Extract the (X, Y) coordinate from the center of the cell holding the provided text.  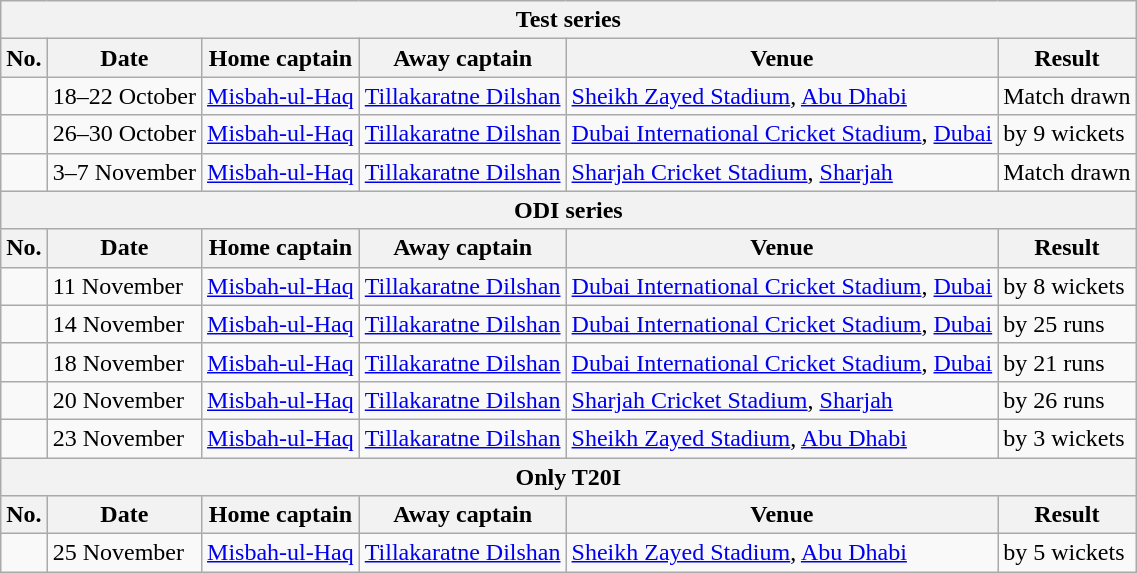
20 November (124, 400)
11 November (124, 286)
ODI series (568, 210)
23 November (124, 438)
by 8 wickets (1067, 286)
14 November (124, 324)
by 26 runs (1067, 400)
18 November (124, 362)
Test series (568, 20)
by 3 wickets (1067, 438)
by 5 wickets (1067, 553)
Only T20I (568, 477)
by 25 runs (1067, 324)
26–30 October (124, 134)
3–7 November (124, 172)
25 November (124, 553)
by 9 wickets (1067, 134)
by 21 runs (1067, 362)
18–22 October (124, 96)
